Return (X, Y) of the center of cell containing provided text 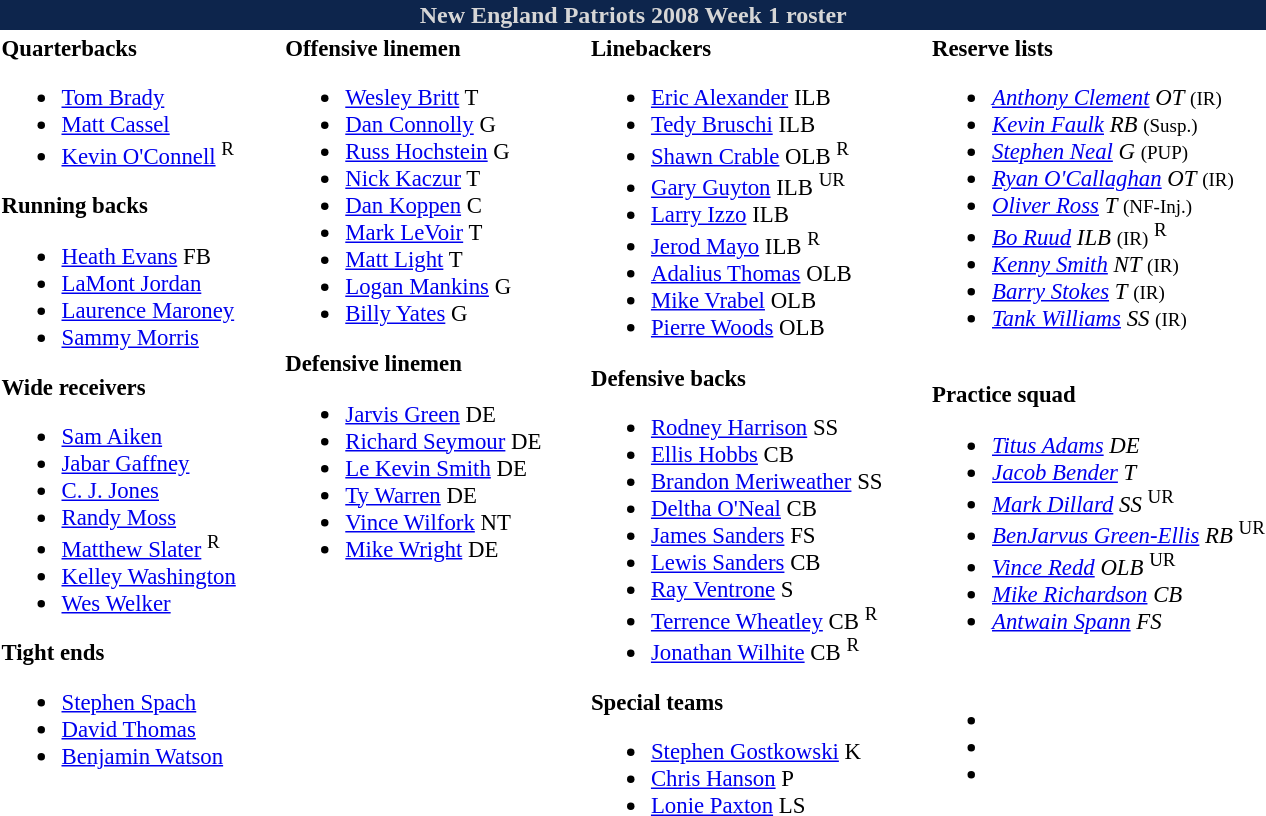
New England Patriots 2008 Week 1 roster (633, 15)
